Provide the (x, y) coordinate of the cell's center where the given text is located.  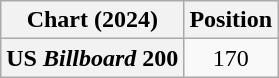
US Billboard 200 (92, 58)
Chart (2024) (92, 20)
170 (231, 58)
Position (231, 20)
